Capture the cell that displays the provided text and extract its [X, Y] central coordinate. 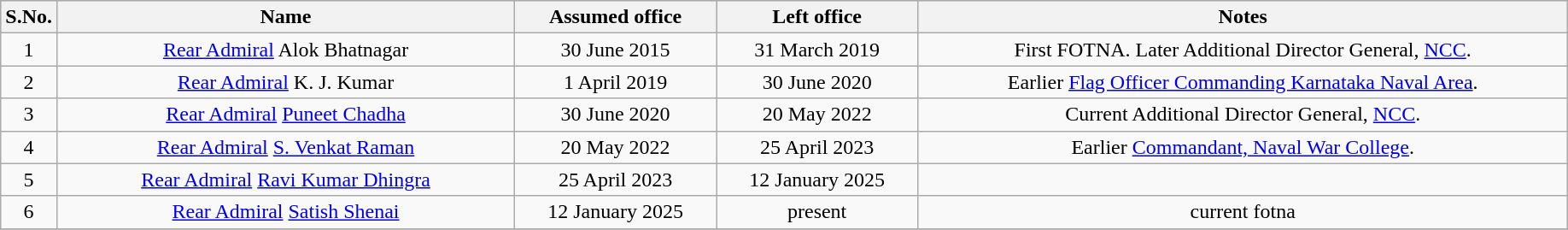
Rear Admiral S. Venkat Raman [285, 147]
Earlier Commandant, Naval War College. [1243, 147]
Assumed office [616, 17]
Rear Admiral Puneet Chadha [285, 115]
current fotna [1243, 212]
3 [29, 115]
Earlier Flag Officer Commanding Karnataka Naval Area. [1243, 82]
Left office [817, 17]
31 March 2019 [817, 50]
Rear Admiral Ravi Kumar Dhingra [285, 180]
present [817, 212]
First FOTNA. Later Additional Director General, NCC. [1243, 50]
Rear Admiral Alok Bhatnagar [285, 50]
Name [285, 17]
Notes [1243, 17]
6 [29, 212]
S.No. [29, 17]
Current Additional Director General, NCC. [1243, 115]
2 [29, 82]
1 April 2019 [616, 82]
5 [29, 180]
30 June 2015 [616, 50]
Rear Admiral Satish Shenai [285, 212]
Rear Admiral K. J. Kumar [285, 82]
1 [29, 50]
4 [29, 147]
